Scan for the cell matching the given text and deliver its [x, y] coordinate at center. 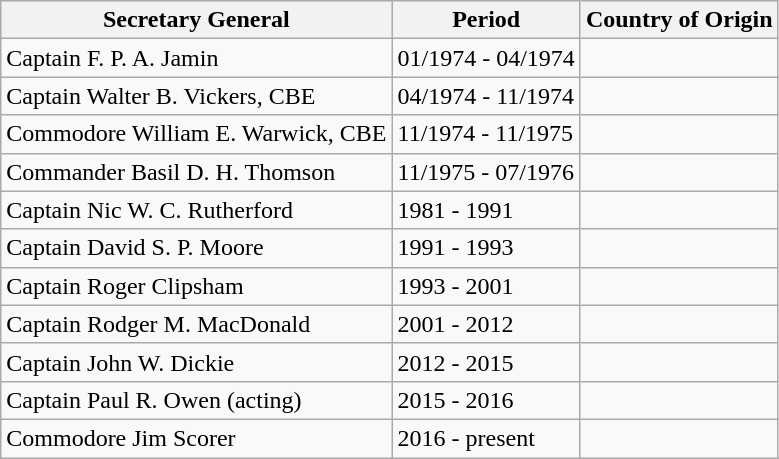
Captain Roger Clipsham [196, 286]
Commodore Jim Scorer [196, 438]
1993 - 2001 [486, 286]
Commodore William E. Warwick, CBE [196, 134]
04/1974 - 11/1974 [486, 96]
2016 - present [486, 438]
Captain Rodger M. MacDonald [196, 324]
Captain Nic W. C. Rutherford [196, 210]
01/1974 - 04/1974 [486, 58]
1981 - 1991 [486, 210]
2015 - 2016 [486, 400]
Captain David S. P. Moore [196, 248]
Captain John W. Dickie [196, 362]
Captain Paul R. Owen (acting) [196, 400]
11/1975 - 07/1976 [486, 172]
2012 - 2015 [486, 362]
Captain F. P. A. Jamin [196, 58]
11/1974 - 11/1975 [486, 134]
Captain Walter B. Vickers, CBE [196, 96]
2001 - 2012 [486, 324]
Country of Origin [679, 20]
Commander Basil D. H. Thomson [196, 172]
Period [486, 20]
1991 - 1993 [486, 248]
Secretary General [196, 20]
